Pinpoint the cell where the given text exists, returning its (x, y) midpoint coordinate. 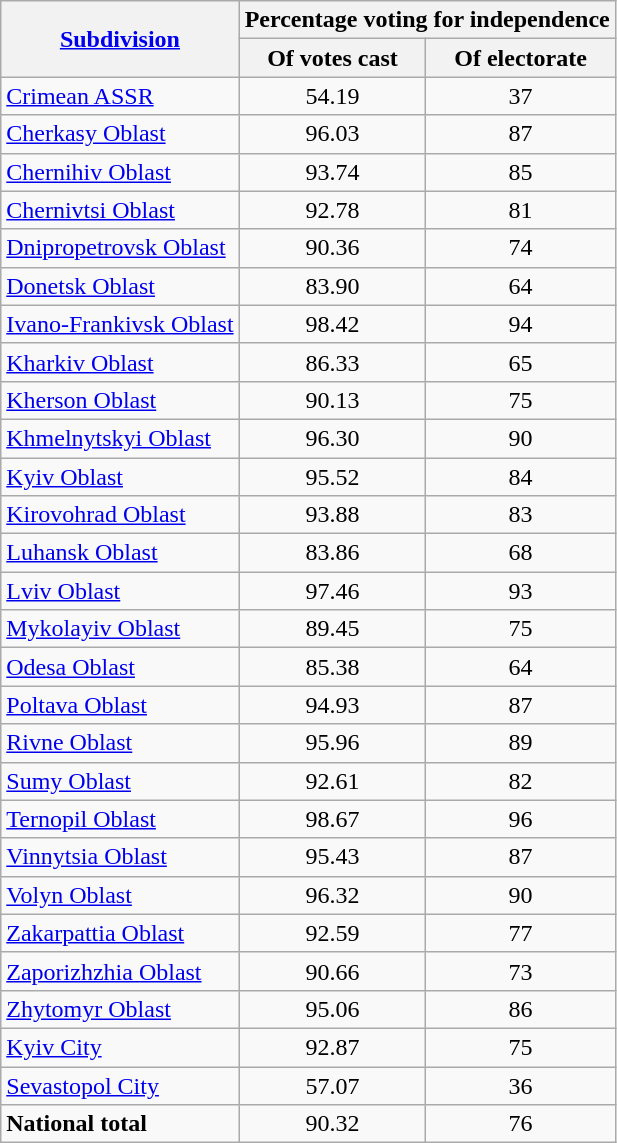
96.03 (332, 134)
77 (520, 933)
Ivano-Frankivsk Oblast (120, 324)
Khmelnytskyi Oblast (120, 438)
Zhytomyr Oblast (120, 1009)
89 (520, 743)
92.61 (332, 781)
National total (120, 1124)
95.96 (332, 743)
36 (520, 1085)
93.88 (332, 515)
Of votes cast (332, 58)
83.86 (332, 553)
98.42 (332, 324)
54.19 (332, 96)
Luhansk Oblast (120, 553)
Kharkiv Oblast (120, 362)
Sevastopol City (120, 1085)
84 (520, 477)
86 (520, 1009)
95.52 (332, 477)
68 (520, 553)
Of electorate (520, 58)
90.32 (332, 1124)
95.06 (332, 1009)
Subdivision (120, 39)
Donetsk Oblast (120, 286)
96.30 (332, 438)
Mykolayiv Oblast (120, 629)
95.43 (332, 857)
Chernihiv Oblast (120, 172)
92.59 (332, 933)
93.74 (332, 172)
90.66 (332, 971)
Odesa Oblast (120, 667)
89.45 (332, 629)
96.32 (332, 895)
94.93 (332, 705)
Ternopil Oblast (120, 819)
Kyiv Oblast (120, 477)
90.36 (332, 248)
86.33 (332, 362)
90.13 (332, 400)
Kherson Oblast (120, 400)
96 (520, 819)
Kirovohrad Oblast (120, 515)
Cherkasy Oblast (120, 134)
Sumy Oblast (120, 781)
83 (520, 515)
82 (520, 781)
98.67 (332, 819)
Vinnytsia Oblast (120, 857)
65 (520, 362)
83.90 (332, 286)
Volyn Oblast (120, 895)
57.07 (332, 1085)
Percentage voting for independence (427, 20)
37 (520, 96)
76 (520, 1124)
73 (520, 971)
74 (520, 248)
93 (520, 591)
97.46 (332, 591)
Zakarpattia Oblast (120, 933)
92.78 (332, 210)
81 (520, 210)
Lviv Oblast (120, 591)
Crimean ASSR (120, 96)
85 (520, 172)
Dnipropetrovsk Oblast (120, 248)
Kyiv City (120, 1047)
85.38 (332, 667)
Zaporizhzhia Oblast (120, 971)
92.87 (332, 1047)
Poltava Oblast (120, 705)
94 (520, 324)
Chernivtsi Oblast (120, 210)
Rivne Oblast (120, 743)
